Determine the [x, y] coordinate at the center of the cell enclosing the given text.  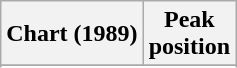
Peakposition [189, 34]
Chart (1989) [72, 34]
